Capture the cell that displays the provided text and extract its (x, y) central coordinate. 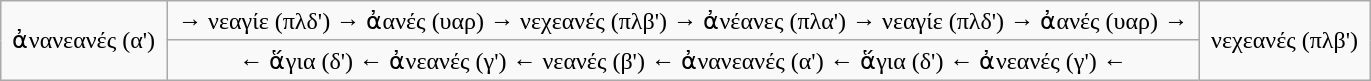
νεχεανές (πλβ') (1285, 40)
← ἅγια (δ') ← ἀνεανές (γ') ← νεανές (β') ← ἀνανεανές (α') ← ἅγια (δ') ← ἀνεανές (γ') ← (684, 60)
ἀνανεανές (α') (84, 40)
→ νεαγίε (πλδ') → ἀανές (υαρ) → νεχεανές (πλβ') → ἀνέανες (πλα') → νεαγίε (πλδ') → ἀανές (υαρ) → (684, 21)
